Search for the cell housing the specified text and yield its (X, Y) center coordinate. 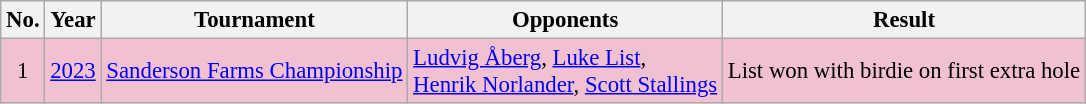
2023 (73, 72)
Opponents (566, 20)
1 (23, 72)
Year (73, 20)
List won with birdie on first extra hole (904, 72)
No. (23, 20)
Ludvig Åberg, Luke List, Henrik Norlander, Scott Stallings (566, 72)
Sanderson Farms Championship (254, 72)
Result (904, 20)
Tournament (254, 20)
